Return the (X, Y) coordinate for the center point of the cell that contains the specified text.  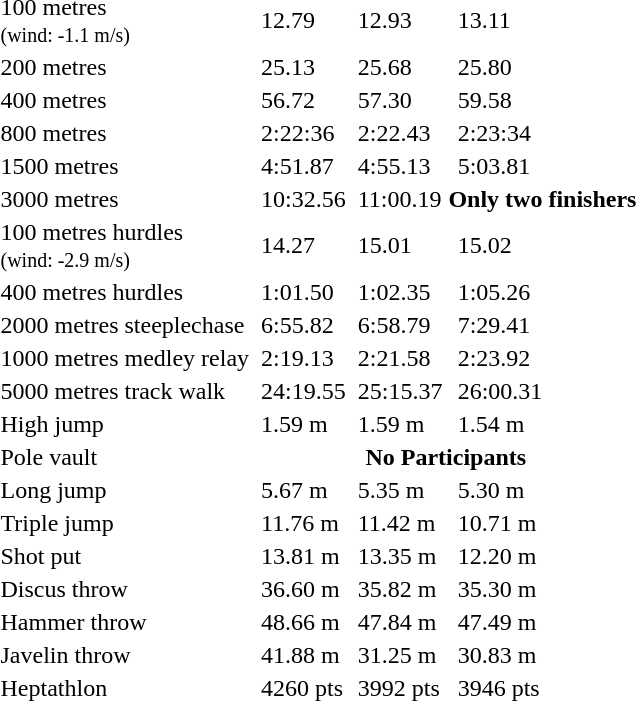
25:15.37 (400, 391)
5.35 m (400, 490)
36.60 m (304, 589)
48.66 m (304, 622)
4:51.87 (304, 166)
57.30 (400, 100)
25.68 (400, 67)
10:32.56 (304, 199)
24:19.55 (304, 391)
2:22.43 (400, 133)
11.76 m (304, 523)
11:00.19 (400, 199)
25.13 (304, 67)
14.27 (304, 246)
41.88 m (304, 655)
13.81 m (304, 556)
2:22:36 (304, 133)
2:21.58 (400, 358)
35.82 m (400, 589)
11.42 m (400, 523)
56.72 (304, 100)
15.01 (400, 246)
2:19.13 (304, 358)
47.84 m (400, 622)
1:02.35 (400, 292)
6:58.79 (400, 325)
5.67 m (304, 490)
6:55.82 (304, 325)
31.25 m (400, 655)
13.35 m (400, 556)
1:01.50 (304, 292)
4:55.13 (400, 166)
